Return [x, y] of the center of cell containing provided text 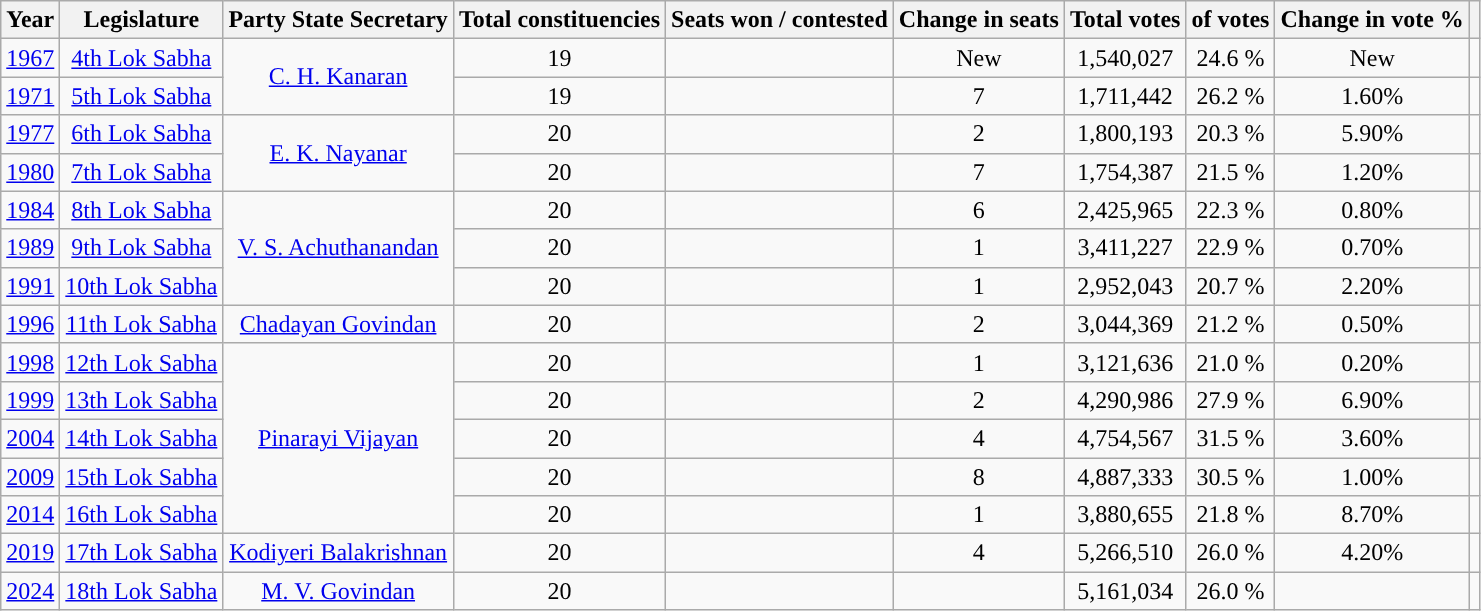
1.60% [1372, 96]
1980 [30, 172]
20.7 % [1230, 286]
Kodiyeri Balakrishnan [338, 553]
8th Lok Sabha [142, 210]
1999 [30, 400]
1,540,027 [1125, 58]
13th Lok Sabha [142, 400]
E. K. Nayanar [338, 153]
Seats won / contested [780, 20]
17th Lok Sabha [142, 553]
Legislature [142, 20]
Party State Secretary [338, 20]
4,887,333 [1125, 477]
2009 [30, 477]
22.3 % [1230, 210]
4.20% [1372, 553]
of votes [1230, 20]
1.20% [1372, 172]
14th Lok Sabha [142, 438]
2019 [30, 553]
12th Lok Sabha [142, 362]
2,425,965 [1125, 210]
Change in vote % [1372, 20]
4,290,986 [1125, 400]
0.20% [1372, 362]
30.5 % [1230, 477]
6.90% [1372, 400]
6 [978, 210]
2004 [30, 438]
2.20% [1372, 286]
3,121,636 [1125, 362]
Total votes [1125, 20]
Chadayan Govindan [338, 324]
1.00% [1372, 477]
4,754,567 [1125, 438]
1971 [30, 96]
21.5 % [1230, 172]
10th Lok Sabha [142, 286]
27.9 % [1230, 400]
11th Lok Sabha [142, 324]
Total constituencies [559, 20]
5.90% [1372, 134]
9th Lok Sabha [142, 248]
1984 [30, 210]
7th Lok Sabha [142, 172]
0.50% [1372, 324]
0.70% [1372, 248]
21.0 % [1230, 362]
21.2 % [1230, 324]
1,711,442 [1125, 96]
16th Lok Sabha [142, 515]
6th Lok Sabha [142, 134]
8.70% [1372, 515]
1,754,387 [1125, 172]
Year [30, 20]
26.2 % [1230, 96]
M. V. Govindan [338, 591]
3.60% [1372, 438]
31.5 % [1230, 438]
3,044,369 [1125, 324]
2024 [30, 591]
5,161,034 [1125, 591]
1989 [30, 248]
22.9 % [1230, 248]
1991 [30, 286]
8 [978, 477]
Change in seats [978, 20]
24.6 % [1230, 58]
Pinarayi Vijayan [338, 438]
5,266,510 [1125, 553]
1998 [30, 362]
0.80% [1372, 210]
2014 [30, 515]
18th Lok Sabha [142, 591]
1977 [30, 134]
5th Lok Sabha [142, 96]
15th Lok Sabha [142, 477]
3,880,655 [1125, 515]
3,411,227 [1125, 248]
1967 [30, 58]
2,952,043 [1125, 286]
1996 [30, 324]
4th Lok Sabha [142, 58]
1,800,193 [1125, 134]
21.8 % [1230, 515]
V. S. Achuthanandan [338, 248]
20.3 % [1230, 134]
C. H. Kanaran [338, 77]
